Extract the [X, Y] coordinate from the center of the cell holding the provided text.  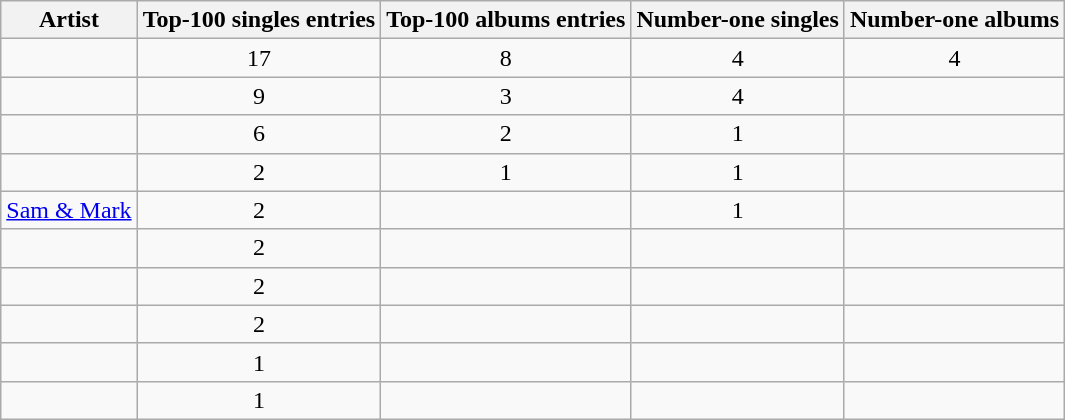
Top-100 albums entries [506, 20]
3 [506, 96]
6 [259, 134]
Number-one singles [738, 20]
Artist [69, 20]
8 [506, 58]
Sam & Mark [69, 210]
9 [259, 96]
Number-one albums [954, 20]
Top-100 singles entries [259, 20]
17 [259, 58]
